Identify which cell holds the provided text, then report its (x, y) central coordinate. 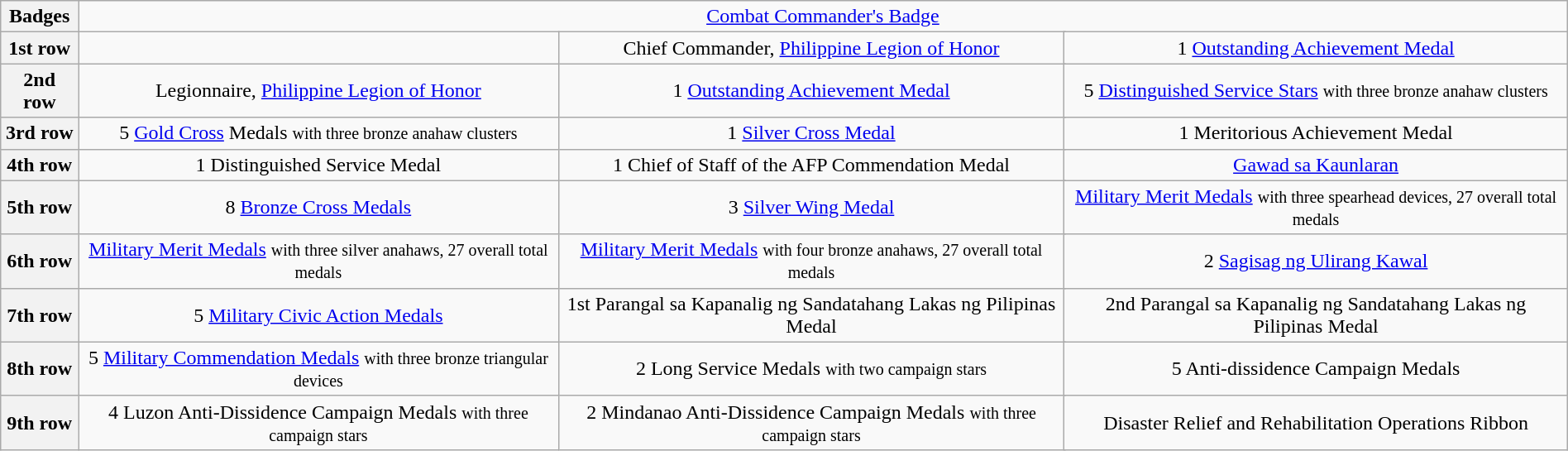
2nd row (40, 91)
9th row (40, 422)
5 Gold Cross Medals with three bronze anahaw clusters (318, 133)
1 Distinguished Service Medal (318, 165)
Military Merit Medals with three silver anahaws, 27 overall total medals (318, 261)
5 Distinguished Service Stars with three bronze anahaw clusters (1316, 91)
1 Silver Cross Medal (811, 133)
1 Chief of Staff of the AFP Commendation Medal (811, 165)
8th row (40, 369)
2 Sagisag ng Ulirang Kawal (1316, 261)
6th row (40, 261)
2nd Parangal sa Kapanalig ng Sandatahang Lakas ng Pilipinas Medal (1316, 314)
Legionnaire, Philippine Legion of Honor (318, 91)
1st Parangal sa Kapanalig ng Sandatahang Lakas ng Pilipinas Medal (811, 314)
Military Merit Medals with four bronze anahaws, 27 overall total medals (811, 261)
3rd row (40, 133)
Combat Commander's Badge (824, 17)
5 Military Civic Action Medals (318, 314)
5 Anti-dissidence Campaign Medals (1316, 369)
1 Meritorious Achievement Medal (1316, 133)
7th row (40, 314)
Military Merit Medals with three spearhead devices, 27 overall total medals (1316, 207)
Badges (40, 17)
Chief Commander, Philippine Legion of Honor (811, 48)
8 Bronze Cross Medals (318, 207)
4 Luzon Anti-Dissidence Campaign Medals with three campaign stars (318, 422)
1st row (40, 48)
Disaster Relief and Rehabilitation Operations Ribbon (1316, 422)
Gawad sa Kaunlaran (1316, 165)
4th row (40, 165)
5 Military Commendation Medals with three bronze triangular devices (318, 369)
3 Silver Wing Medal (811, 207)
5th row (40, 207)
2 Mindanao Anti-Dissidence Campaign Medals with three campaign stars (811, 422)
2 Long Service Medals with two campaign stars (811, 369)
